Search for the cell housing the specified text and yield its [X, Y] center coordinate. 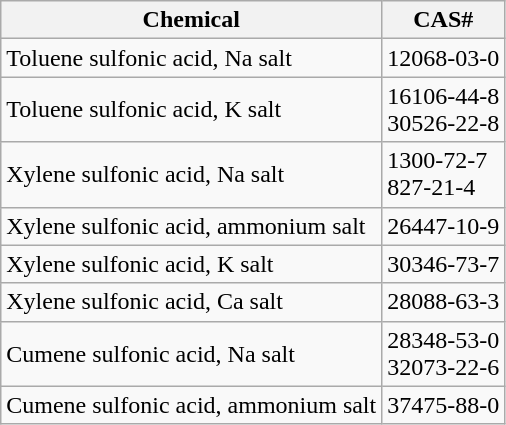
16106-44-830526-22-8 [444, 110]
Cumene sulfonic acid, Na salt [192, 354]
12068-03-0 [444, 58]
Xylene sulfonic acid, Ca salt [192, 302]
37475-88-0 [444, 405]
28348-53-032073-22-6 [444, 354]
Xylene sulfonic acid, ammonium salt [192, 226]
26447-10-9 [444, 226]
28088-63-3 [444, 302]
Chemical [192, 20]
Xylene sulfonic acid, K salt [192, 264]
Toluene sulfonic acid, K salt [192, 110]
Cumene sulfonic acid, ammonium salt [192, 405]
30346-73-7 [444, 264]
Toluene sulfonic acid, Na salt [192, 58]
1300-72-7827-21-4 [444, 174]
CAS# [444, 20]
Xylene sulfonic acid, Na salt [192, 174]
